Return [X, Y] of the center of cell containing provided text 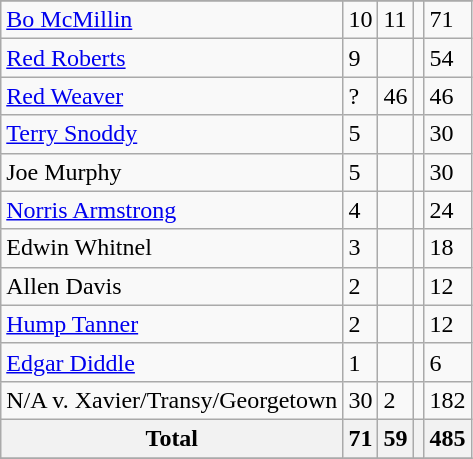
9 [360, 58]
4 [360, 210]
Allen Davis [172, 286]
? [360, 96]
Edgar Diddle [172, 362]
1 [360, 362]
Bo McMillin [172, 20]
Norris Armstrong [172, 210]
24 [448, 210]
3 [360, 248]
Edwin Whitnel [172, 248]
Terry Snoddy [172, 134]
54 [448, 58]
6 [448, 362]
182 [448, 400]
18 [448, 248]
Total [172, 438]
N/A v. Xavier/Transy/Georgetown [172, 400]
Red Weaver [172, 96]
Red Roberts [172, 58]
59 [396, 438]
485 [448, 438]
10 [360, 20]
11 [396, 20]
Joe Murphy [172, 172]
Hump Tanner [172, 324]
